Return the (X, Y) coordinate for the center point of the cell that contains the specified text.  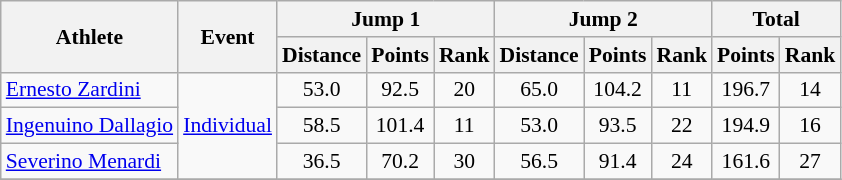
58.5 (322, 126)
Ernesto Zardini (90, 90)
104.2 (618, 90)
Jump 2 (604, 19)
91.4 (618, 162)
Ingenuino Dallagio (90, 126)
Total (776, 19)
Jump 1 (386, 19)
20 (464, 90)
101.4 (400, 126)
27 (810, 162)
36.5 (322, 162)
Athlete (90, 36)
Severino Menardi (90, 162)
Event (228, 36)
196.7 (746, 90)
Individual (228, 126)
65.0 (540, 90)
70.2 (400, 162)
56.5 (540, 162)
194.9 (746, 126)
22 (682, 126)
16 (810, 126)
30 (464, 162)
24 (682, 162)
14 (810, 90)
93.5 (618, 126)
92.5 (400, 90)
161.6 (746, 162)
